Provide the (x, y) coordinate of the cell's center where the given text is located.  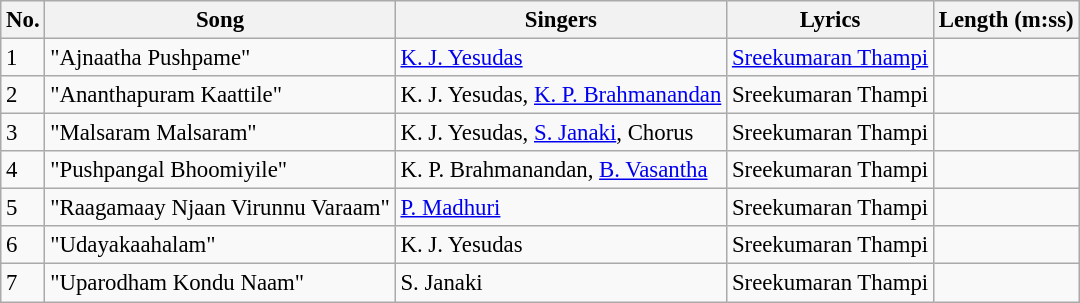
Song (220, 20)
"Udayakaahalam" (220, 245)
"Pushpangal Bhoomiyile" (220, 170)
1 (23, 58)
K. J. Yesudas, K. P. Brahmanandan (560, 95)
S. Janaki (560, 283)
5 (23, 208)
"Malsaram Malsaram" (220, 133)
7 (23, 283)
K. J. Yesudas, S. Janaki, Chorus (560, 133)
K. P. Brahmanandan, B. Vasantha (560, 170)
P. Madhuri (560, 208)
"Ajnaatha Pushpame" (220, 58)
4 (23, 170)
"Uparodham Kondu Naam" (220, 283)
No. (23, 20)
Length (m:ss) (1006, 20)
Lyrics (830, 20)
6 (23, 245)
3 (23, 133)
"Raagamaay Njaan Virunnu Varaam" (220, 208)
"Ananthapuram Kaattile" (220, 95)
Singers (560, 20)
2 (23, 95)
